Capture the cell that displays the provided text and extract its (x, y) central coordinate. 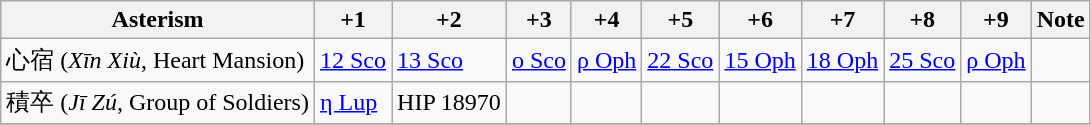
η Lup (352, 102)
Asterism (158, 20)
心宿 (Xīn Xiù, Heart Mansion) (158, 60)
積卒 (Jī Zú, Group of Soldiers) (158, 102)
18 Oph (842, 60)
12 Sco (352, 60)
+9 (996, 20)
+2 (450, 20)
+3 (538, 20)
22 Sco (680, 60)
+1 (352, 20)
+5 (680, 20)
13 Sco (450, 60)
+8 (922, 20)
ο Sco (538, 60)
25 Sco (922, 60)
15 Oph (760, 60)
Note (1060, 20)
HIP 18970 (450, 102)
+4 (606, 20)
+6 (760, 20)
+7 (842, 20)
